Pinpoint the cell where the given text exists, returning its [X, Y] midpoint coordinate. 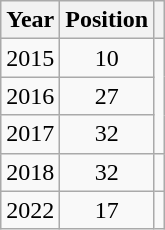
Year [30, 20]
2016 [30, 96]
10 [107, 58]
27 [107, 96]
17 [107, 210]
2022 [30, 210]
2015 [30, 58]
2018 [30, 172]
2017 [30, 134]
Position [107, 20]
